Pinpoint the cell where the given text exists, returning its [X, Y] midpoint coordinate. 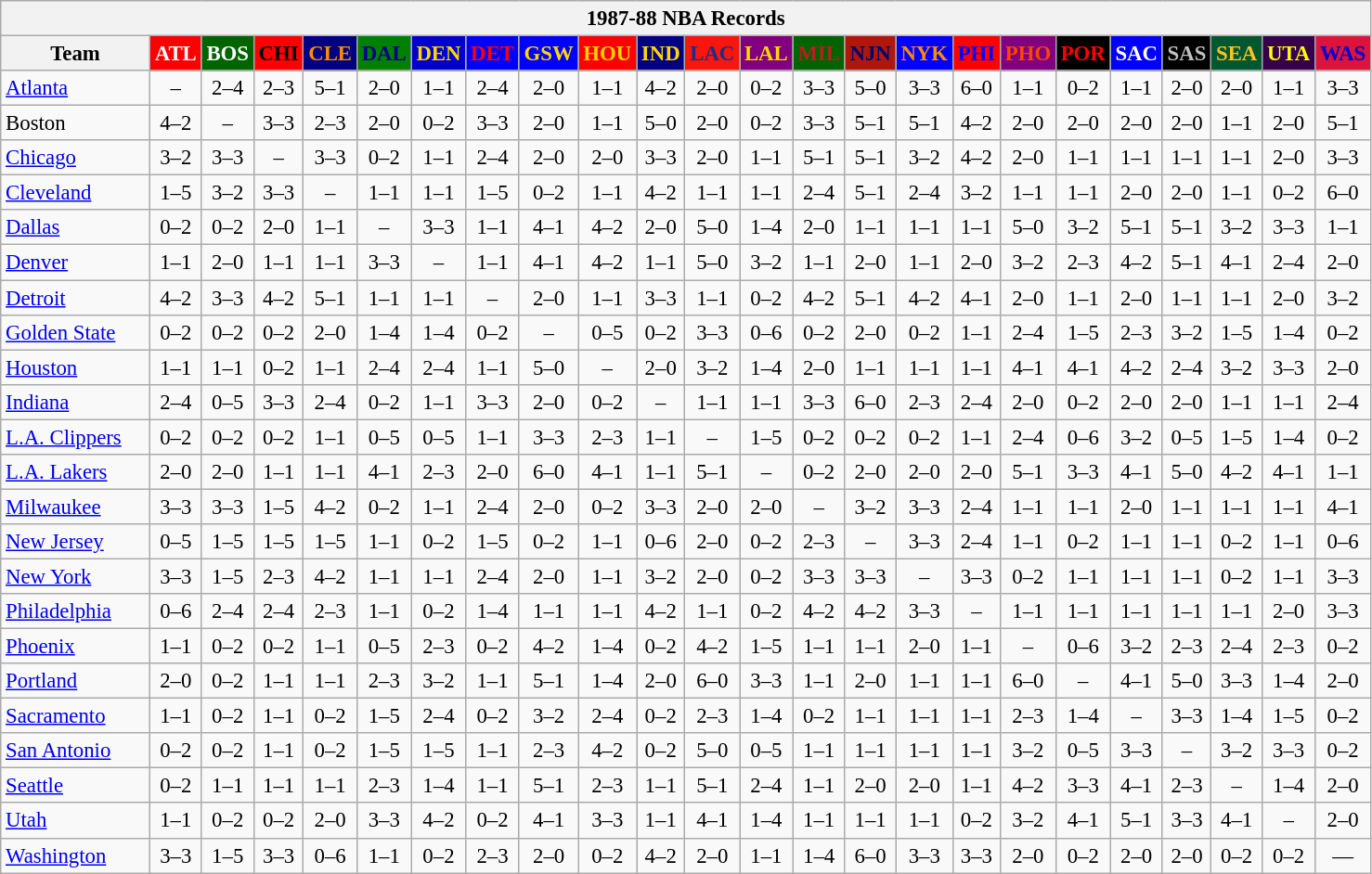
Washington [76, 855]
Portland [76, 681]
Atlanta [76, 88]
— [1343, 855]
New York [76, 576]
WAS [1343, 54]
SEA [1236, 54]
Houston [76, 367]
POR [1082, 54]
Seattle [76, 786]
Dallas [76, 227]
SAS [1186, 54]
DET [492, 54]
L.A. Clippers [76, 437]
PHO [1028, 54]
Detroit [76, 298]
NYK [925, 54]
BOS [227, 54]
ATL [175, 54]
San Antonio [76, 751]
SAC [1136, 54]
Denver [76, 263]
CHI [278, 54]
IND [661, 54]
Indiana [76, 402]
GSW [549, 54]
New Jersey [76, 542]
Boston [76, 123]
Team [76, 54]
Philadelphia [76, 611]
Phoenix [76, 647]
DAL [384, 54]
Sacramento [76, 716]
1987-88 NBA Records [686, 19]
LAL [767, 54]
Golden State [76, 332]
HOU [607, 54]
Chicago [76, 158]
CLE [330, 54]
MIL [819, 54]
LAC [713, 54]
DEN [438, 54]
L.A. Lakers [76, 472]
Milwaukee [76, 507]
Utah [76, 821]
PHI [977, 54]
UTA [1288, 54]
Cleveland [76, 193]
NJN [871, 54]
